From the cell containing the given text, extract its center point as (X, Y) coordinate. 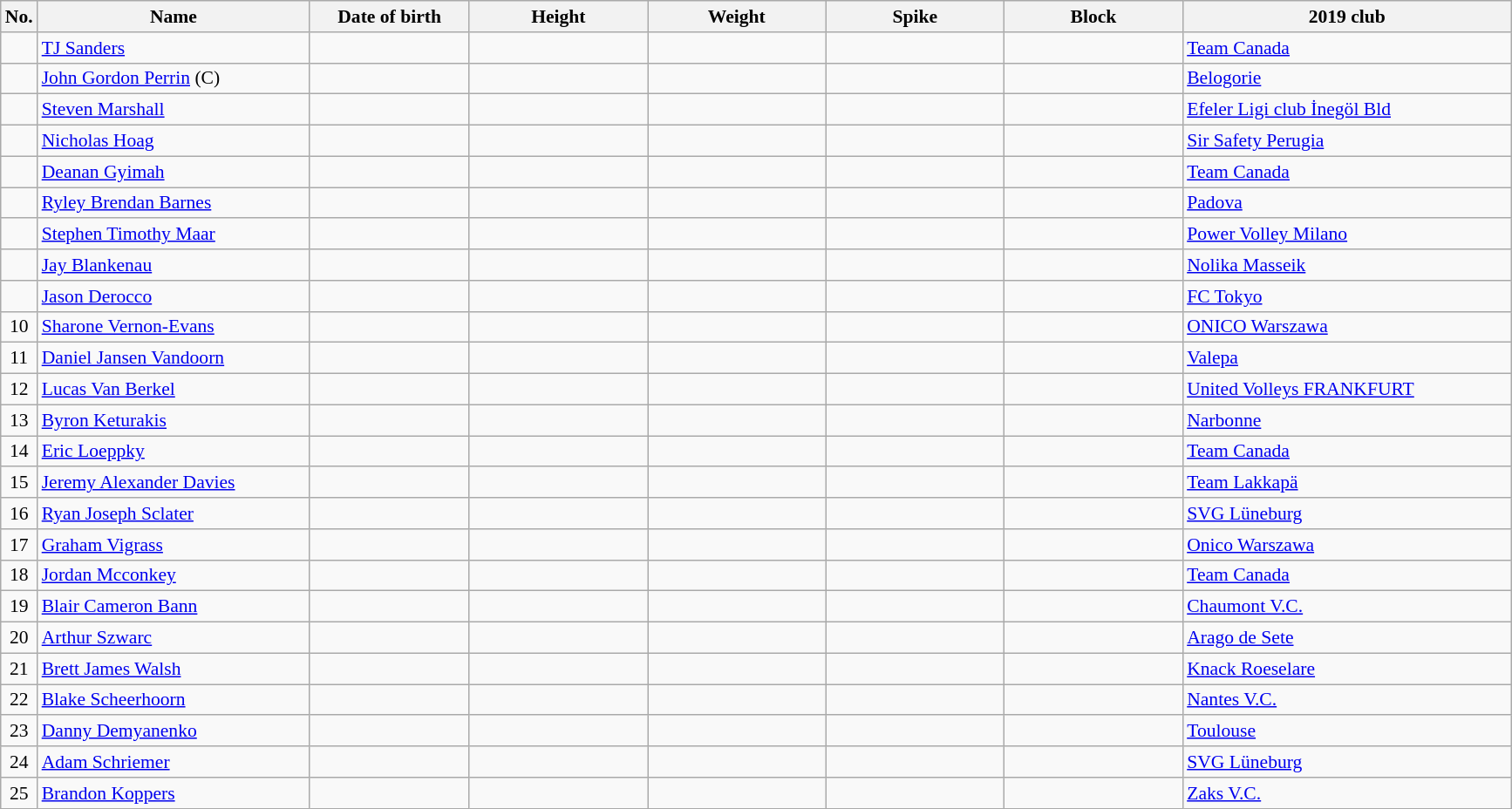
2019 club (1346, 17)
Adam Schriemer (174, 762)
No. (19, 17)
Eric Loeppky (174, 452)
Ryley Brendan Barnes (174, 203)
Chaumont V.C. (1346, 607)
Graham Vigrass (174, 545)
Belogorie (1346, 78)
Brandon Koppers (174, 793)
Jason Derocco (174, 296)
Ryan Joseph Sclater (174, 513)
Team Lakkapä (1346, 483)
Weight (738, 17)
Lucas Van Berkel (174, 390)
Arthur Szwarc (174, 638)
Padova (1346, 203)
15 (19, 483)
Jay Blankenau (174, 265)
Jordan Mcconkey (174, 575)
14 (19, 452)
Sharone Vernon-Evans (174, 327)
FC Tokyo (1346, 296)
11 (19, 358)
Daniel Jansen Vandoorn (174, 358)
22 (19, 700)
Spike (916, 17)
Height (558, 17)
TJ Sanders (174, 48)
United Volleys FRANKFURT (1346, 390)
Blair Cameron Bann (174, 607)
23 (19, 731)
Byron Keturakis (174, 420)
Brett James Walsh (174, 669)
Onico Warszawa (1346, 545)
Sir Safety Perugia (1346, 141)
17 (19, 545)
12 (19, 390)
Nolika Masseik (1346, 265)
25 (19, 793)
Knack Roeselare (1346, 669)
Blake Scheerhoorn (174, 700)
John Gordon Perrin (C) (174, 78)
10 (19, 327)
Efeler Ligi club İnegöl Bld (1346, 110)
21 (19, 669)
Nicholas Hoag (174, 141)
Date of birth (389, 17)
Toulouse (1346, 731)
Deanan Gyimah (174, 172)
Steven Marshall (174, 110)
19 (19, 607)
13 (19, 420)
Jeremy Alexander Davies (174, 483)
ONICO Warszawa (1346, 327)
Danny Demyanenko (174, 731)
Name (174, 17)
Power Volley Milano (1346, 235)
20 (19, 638)
Zaks V.C. (1346, 793)
Stephen Timothy Maar (174, 235)
Arago de Sete (1346, 638)
16 (19, 513)
Block (1093, 17)
Valepa (1346, 358)
Narbonne (1346, 420)
24 (19, 762)
Nantes V.C. (1346, 700)
18 (19, 575)
